Extract the (x, y) coordinate from the center of the cell holding the provided text.  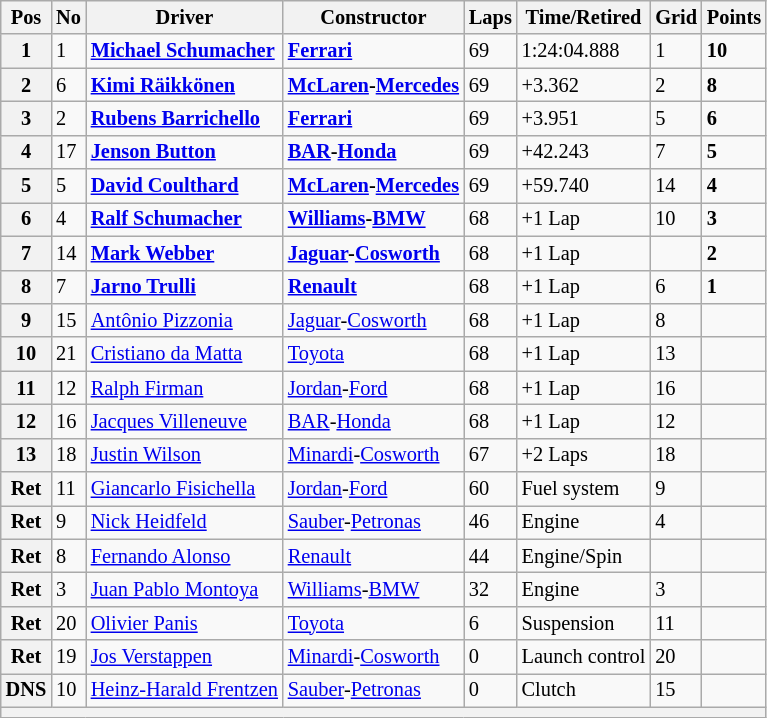
Fernando Alonso (184, 556)
Grid (676, 17)
Rubens Barrichello (184, 118)
Heinz-Harald Frentzen (184, 690)
Mark Webber (184, 253)
Fuel system (584, 489)
67 (490, 455)
Cristiano da Matta (184, 354)
Jarno Trulli (184, 287)
46 (490, 522)
+2 Laps (584, 455)
17 (68, 152)
Points (734, 17)
Giancarlo Fisichella (184, 489)
Jacques Villeneuve (184, 421)
+3.362 (584, 85)
Michael Schumacher (184, 51)
19 (68, 657)
Constructor (374, 17)
David Coulthard (184, 186)
Justin Wilson (184, 455)
Clutch (584, 690)
Suspension (584, 623)
+3.951 (584, 118)
21 (68, 354)
Jos Verstappen (184, 657)
Pos (26, 17)
Antônio Pizzonia (184, 320)
Jenson Button (184, 152)
Time/Retired (584, 17)
Ralf Schumacher (184, 219)
1:24:04.888 (584, 51)
+59.740 (584, 186)
+42.243 (584, 152)
Driver (184, 17)
Launch control (584, 657)
DNS (26, 690)
Laps (490, 17)
Olivier Panis (184, 623)
60 (490, 489)
Engine/Spin (584, 556)
Juan Pablo Montoya (184, 589)
Ralph Firman (184, 388)
Nick Heidfeld (184, 522)
No (68, 17)
32 (490, 589)
Kimi Räikkönen (184, 85)
44 (490, 556)
